Extract the [X, Y] coordinate from the center of the cell holding the provided text.  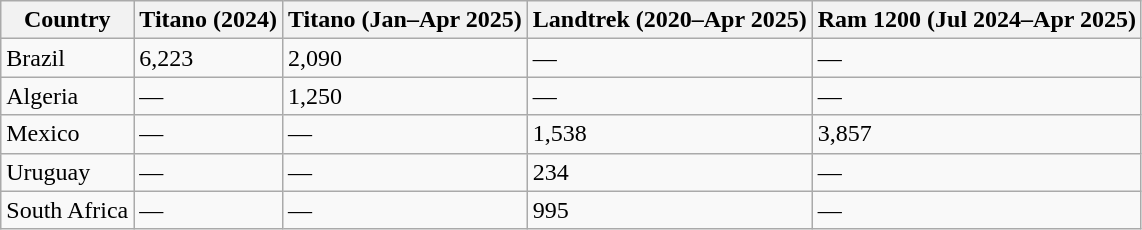
Brazil [68, 58]
1,250 [404, 96]
Uruguay [68, 172]
234 [670, 172]
2,090 [404, 58]
Landtrek (2020–Apr 2025) [670, 20]
6,223 [208, 58]
Algeria [68, 96]
Mexico [68, 134]
Country [68, 20]
995 [670, 210]
Titano (2024) [208, 20]
Titano (Jan–Apr 2025) [404, 20]
1,538 [670, 134]
3,857 [976, 134]
South Africa [68, 210]
Ram 1200 (Jul 2024–Apr 2025) [976, 20]
